Return [x, y] of the center of cell containing provided text 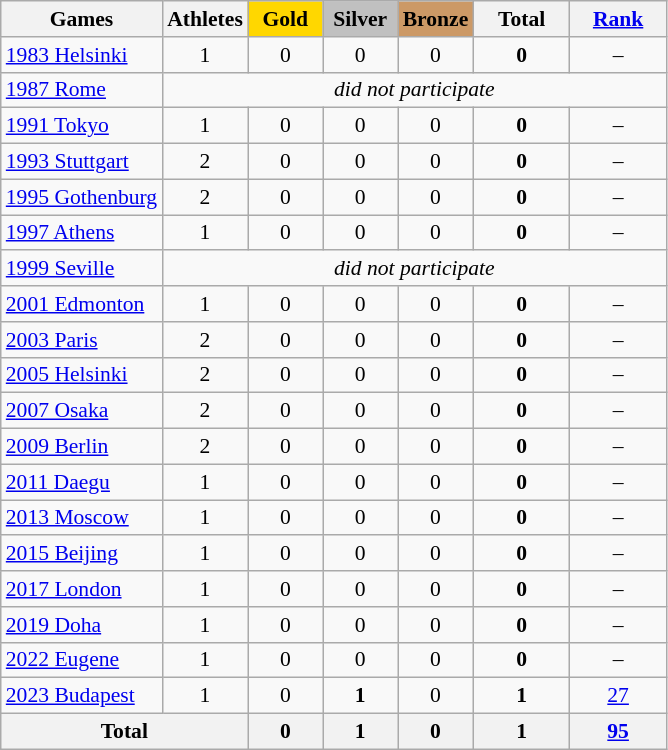
Games [82, 19]
2022 Eugene [82, 660]
1999 Seville [82, 269]
2005 Helsinki [82, 375]
Silver [360, 19]
1991 Tokyo [82, 126]
1987 Rome [82, 90]
2019 Doha [82, 625]
2013 Moscow [82, 518]
1993 Stuttgart [82, 162]
95 [618, 732]
2001 Edmonton [82, 304]
Athletes [205, 19]
Bronze [436, 19]
Gold [286, 19]
2023 Budapest [82, 696]
2017 London [82, 589]
2011 Daegu [82, 482]
1983 Helsinki [82, 55]
2007 Osaka [82, 411]
27 [618, 696]
Rank [618, 19]
2003 Paris [82, 340]
2015 Beijing [82, 554]
1997 Athens [82, 233]
1995 Gothenburg [82, 197]
2009 Berlin [82, 447]
